Search for the cell housing the specified text and yield its (x, y) center coordinate. 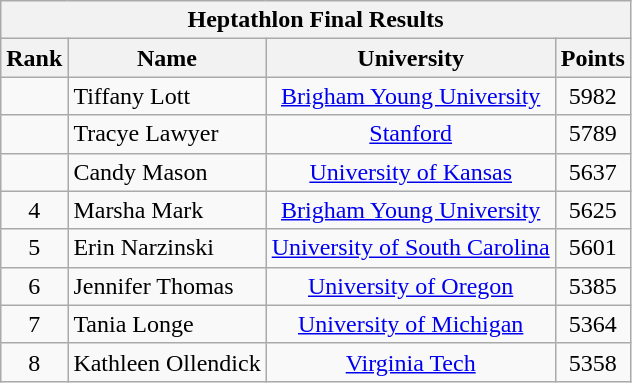
Name (167, 58)
5637 (592, 172)
Points (592, 58)
5601 (592, 248)
University of Oregon (410, 286)
5385 (592, 286)
Erin Narzinski (167, 248)
Candy Mason (167, 172)
6 (34, 286)
Tiffany Lott (167, 96)
Jennifer Thomas (167, 286)
Marsha Mark (167, 210)
Heptathlon Final Results (316, 20)
Stanford (410, 134)
5364 (592, 324)
5789 (592, 134)
University (410, 58)
7 (34, 324)
4 (34, 210)
Tracye Lawyer (167, 134)
Virginia Tech (410, 362)
Rank (34, 58)
University of Kansas (410, 172)
5 (34, 248)
University of South Carolina (410, 248)
Kathleen Ollendick (167, 362)
5358 (592, 362)
5625 (592, 210)
5982 (592, 96)
University of Michigan (410, 324)
8 (34, 362)
Tania Longe (167, 324)
